For the text-containing cell, return its midpoint in [x, y] coordinate format. 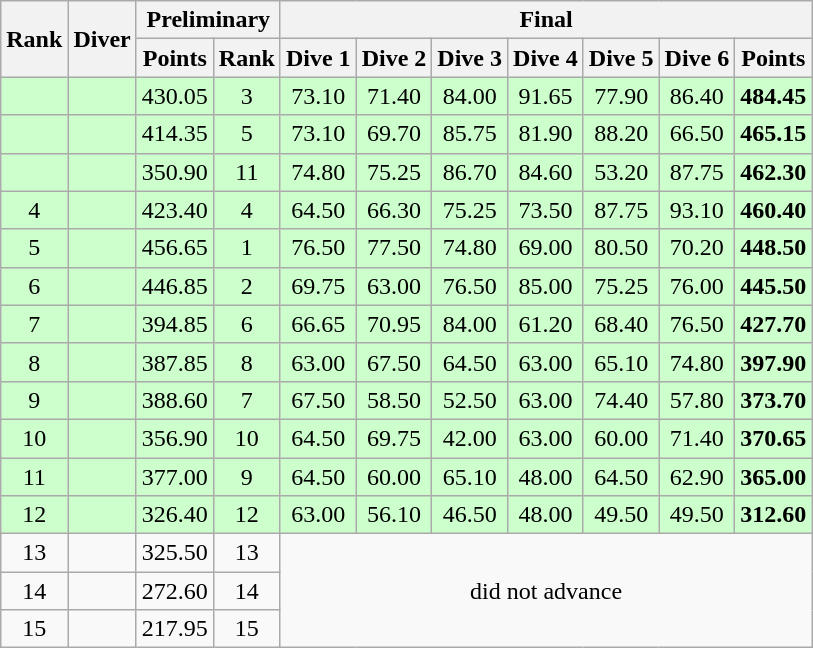
Dive 3 [470, 58]
52.50 [470, 400]
85.00 [546, 286]
394.85 [174, 324]
56.10 [394, 515]
58.50 [394, 400]
Dive 2 [394, 58]
76.00 [697, 286]
93.10 [697, 210]
388.60 [174, 400]
70.95 [394, 324]
217.95 [174, 629]
312.60 [774, 515]
62.90 [697, 477]
456.65 [174, 248]
86.70 [470, 172]
387.85 [174, 362]
365.00 [774, 477]
84.60 [546, 172]
3 [246, 96]
445.50 [774, 286]
77.50 [394, 248]
460.40 [774, 210]
423.40 [174, 210]
356.90 [174, 438]
326.40 [174, 515]
57.80 [697, 400]
69.00 [546, 248]
66.65 [318, 324]
77.90 [621, 96]
88.20 [621, 134]
85.75 [470, 134]
53.20 [621, 172]
73.50 [546, 210]
427.70 [774, 324]
373.70 [774, 400]
370.65 [774, 438]
Dive 6 [697, 58]
66.50 [697, 134]
81.90 [546, 134]
448.50 [774, 248]
Dive 1 [318, 58]
484.45 [774, 96]
272.60 [174, 591]
Dive 4 [546, 58]
Diver [102, 39]
446.85 [174, 286]
Final [546, 20]
68.40 [621, 324]
462.30 [774, 172]
61.20 [546, 324]
397.90 [774, 362]
91.65 [546, 96]
465.15 [774, 134]
377.00 [174, 477]
80.50 [621, 248]
42.00 [470, 438]
74.40 [621, 400]
2 [246, 286]
325.50 [174, 553]
1 [246, 248]
66.30 [394, 210]
did not advance [546, 591]
350.90 [174, 172]
69.70 [394, 134]
430.05 [174, 96]
Preliminary [208, 20]
86.40 [697, 96]
70.20 [697, 248]
46.50 [470, 515]
414.35 [174, 134]
Dive 5 [621, 58]
